Detect which cell encompasses the target text, then output its [x, y] center coordinate. 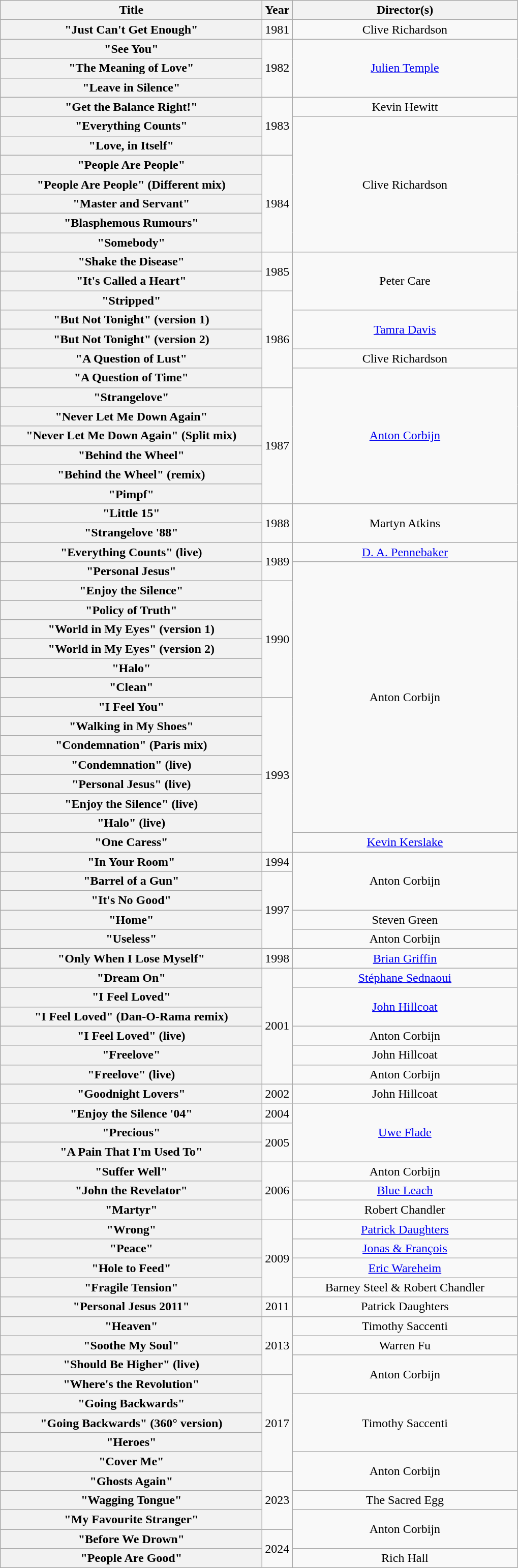
"See You" [131, 49]
"Love, in Itself" [131, 145]
"World in My Eyes" (version 2) [131, 649]
"Barrel of a Gun" [131, 881]
"Little 15" [131, 513]
1990 [278, 639]
"I Feel You" [131, 707]
Tamra Davis [405, 329]
"Behind the Wheel" (remix) [131, 474]
"Never Let Me Down Again" (Split mix) [131, 436]
"Enjoy the Silence" [131, 591]
"Goodnight Lovers" [131, 1094]
"Should Be Higher" (live) [131, 1365]
"Leave in Silence" [131, 87]
"Cover Me" [131, 1461]
"Precious" [131, 1132]
"Before We Drown" [131, 1539]
"Somebody" [131, 243]
2001 [278, 1026]
Title [131, 10]
Martyn Atkins [405, 523]
"A Question of Time" [131, 378]
2024 [278, 1549]
"Clean" [131, 687]
"It's Called a Heart" [131, 281]
The Sacred Egg [405, 1500]
"Everything Counts" [131, 126]
Jonas & François [405, 1249]
"Blasphemous Rumours" [131, 223]
"I Feel Loved" [131, 997]
"Halo" [131, 668]
"John the Revelator" [131, 1191]
"People Are Good" [131, 1558]
"But Not Tonight" (version 2) [131, 339]
Eric Wareheim [405, 1268]
1987 [278, 445]
"Strangelove" [131, 397]
"In Your Room" [131, 862]
"Wagging Tongue" [131, 1500]
Robert Chandler [405, 1210]
1998 [278, 958]
"Enjoy the Silence" (live) [131, 803]
Peter Care [405, 281]
"Freelove" [131, 1055]
Warren Fu [405, 1345]
"Wrong" [131, 1229]
"Condemnation" (Paris mix) [131, 745]
"Condemnation" (live) [131, 765]
2002 [278, 1094]
"Personal Jesus" [131, 571]
"World in My Eyes" (version 1) [131, 629]
"But Not Tonight" (version 1) [131, 320]
"It's No Good" [131, 900]
"Stripped" [131, 300]
"The Meaning of Love" [131, 68]
Uwe Flade [405, 1132]
"Fragile Tension" [131, 1287]
Julien Temple [405, 68]
"Suffer Well" [131, 1171]
Stéphane Sednaoui [405, 978]
1989 [278, 561]
"Strangelove '88" [131, 532]
"Enjoy the Silence '04" [131, 1113]
1997 [278, 910]
1988 [278, 523]
"Halo" (live) [131, 823]
"Ghosts Again" [131, 1481]
"Soothe My Soul" [131, 1345]
"Policy of Truth" [131, 610]
1984 [278, 203]
Barney Steel & Robert Chandler [405, 1287]
"Personal Jesus" (live) [131, 784]
"Everything Counts" (live) [131, 552]
2023 [278, 1500]
"One Caress" [131, 842]
2017 [278, 1423]
"Heroes" [131, 1442]
"Behind the Wheel" [131, 455]
"Hole to Feed" [131, 1268]
"Master and Servant" [131, 203]
1986 [278, 339]
1994 [278, 862]
"A Pain That I'm Used To" [131, 1152]
Kevin Kerslake [405, 842]
Kevin Hewitt [405, 107]
"I Feel Loved" (live) [131, 1036]
"People Are People" [131, 165]
"Home" [131, 920]
"Pimpf" [131, 494]
Rich Hall [405, 1558]
"Going Backwards" [131, 1403]
"Useless" [131, 939]
"Heaven" [131, 1326]
Director(s) [405, 10]
Brian Griffin [405, 958]
1983 [278, 126]
Year [278, 10]
"Going Backwards" (360° version) [131, 1423]
"Walking in My Shoes" [131, 726]
"Freelove" (live) [131, 1074]
"Get the Balance Right!" [131, 107]
1982 [278, 68]
"People Are People" (Different mix) [131, 184]
D. A. Pennebaker [405, 552]
"Dream On" [131, 978]
"Where's the Revolution" [131, 1384]
1985 [278, 272]
1981 [278, 29]
"Peace" [131, 1249]
"Shake the Disease" [131, 262]
Steven Green [405, 920]
Blue Leach [405, 1191]
2006 [278, 1190]
"Martyr" [131, 1210]
"I Feel Loved" (Dan-O-Rama remix) [131, 1016]
"Only When I Lose Myself" [131, 958]
"Never Let Me Down Again" [131, 416]
2005 [278, 1142]
"My Favourite Stranger" [131, 1520]
"Just Can't Get Enough" [131, 29]
1993 [278, 774]
2011 [278, 1307]
2004 [278, 1113]
2013 [278, 1345]
2009 [278, 1258]
"A Question of Lust" [131, 358]
"Personal Jesus 2011" [131, 1307]
